Identify which cell holds the provided text, then report its [X, Y] central coordinate. 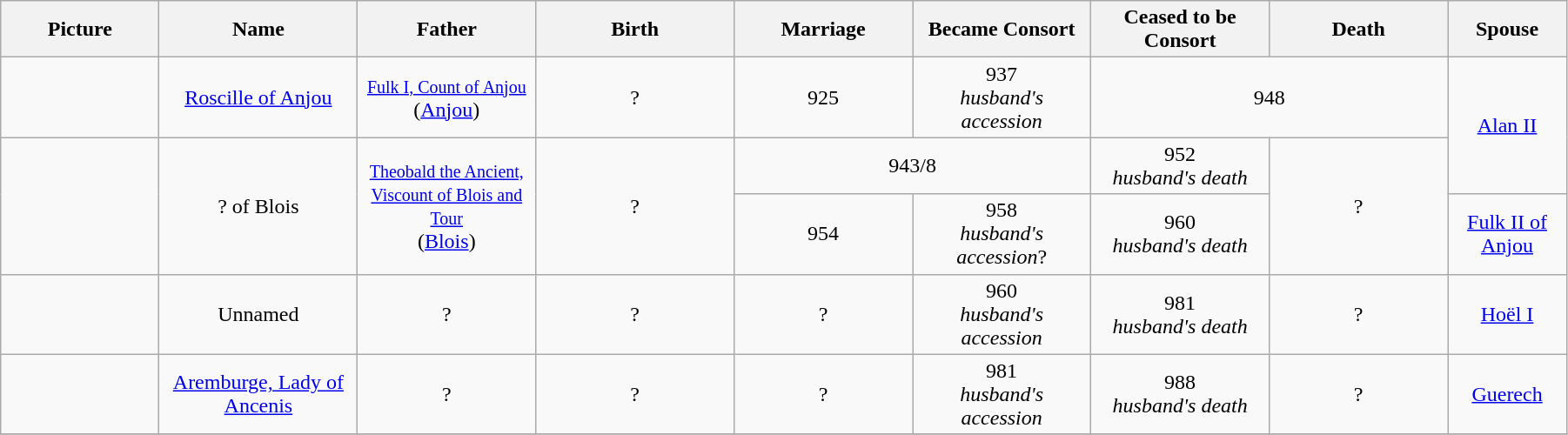
988husband's death [1180, 394]
Aremburge, Lady of Ancenis [258, 394]
Became Consort [1002, 30]
960husband's death [1180, 234]
937husband's accession [1002, 97]
? of Blois [258, 205]
Death [1359, 30]
981husband's death [1180, 314]
954 [823, 234]
925 [823, 97]
Roscille of Anjou [258, 97]
Ceased to be Consort [1180, 30]
Fulk I, Count of Anjou(Anjou) [447, 97]
943/8 [913, 165]
Marriage [823, 30]
952husband's death [1180, 165]
958husband's accession? [1002, 234]
981husband's accession [1002, 394]
Father [447, 30]
Theobald the Ancient, Viscount of Blois and Tour (Blois) [447, 205]
Unnamed [258, 314]
Picture [80, 30]
Guerech [1507, 394]
Spouse [1507, 30]
Hoël I [1507, 314]
948 [1270, 97]
Name [258, 30]
Birth [635, 30]
Fulk II of Anjou [1507, 234]
960husband's accession [1002, 314]
Alan II [1507, 125]
